Detect which cell encompasses the target text, then output its (x, y) center coordinate. 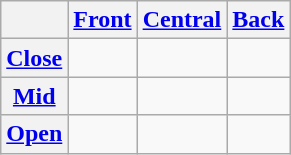
Mid (34, 96)
Central (182, 20)
Open (34, 134)
Close (34, 58)
Back (258, 20)
Front (102, 20)
